Return the [X, Y] coordinate for the center point of the cell that contains the specified text.  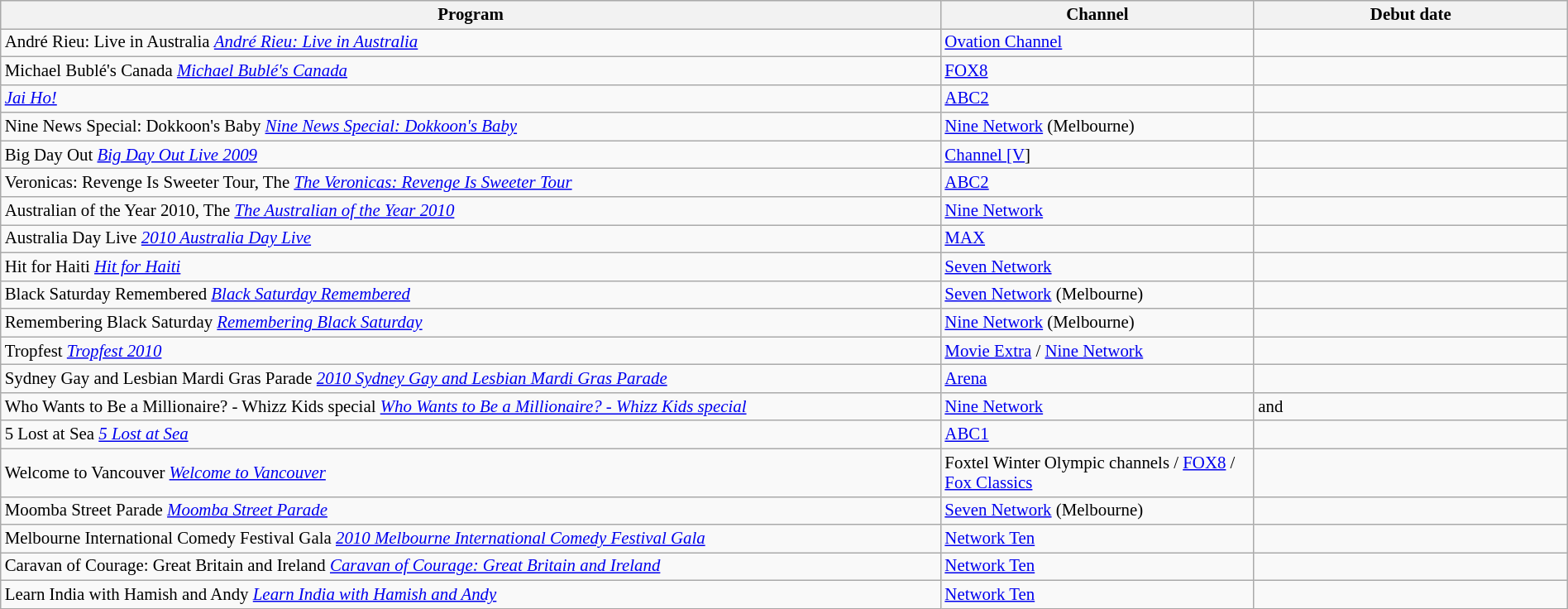
MAX [1097, 238]
Learn India with Hamish and Andy Learn India with Hamish and Andy [471, 595]
Big Day Out Big Day Out Live 2009 [471, 155]
Ovation Channel [1097, 42]
Channel [V] [1097, 155]
Australian of the Year 2010, The The Australian of the Year 2010 [471, 211]
Nine News Special: Dokkoon's Baby Nine News Special: Dokkoon's Baby [471, 127]
FOX8 [1097, 70]
Tropfest Tropfest 2010 [471, 351]
Sydney Gay and Lesbian Mardi Gras Parade 2010 Sydney Gay and Lesbian Mardi Gras Parade [471, 379]
and [1411, 406]
Welcome to Vancouver Welcome to Vancouver [471, 472]
Channel [1097, 15]
Caravan of Courage: Great Britain and Ireland Caravan of Courage: Great Britain and Ireland [471, 567]
André Rieu: Live in Australia André Rieu: Live in Australia [471, 42]
Melbourne International Comedy Festival Gala 2010 Melbourne International Comedy Festival Gala [471, 539]
ABC1 [1097, 434]
Australia Day Live 2010 Australia Day Live [471, 238]
5 Lost at Sea 5 Lost at Sea [471, 434]
Black Saturday Remembered Black Saturday Remembered [471, 295]
Movie Extra / Nine Network [1097, 351]
Remembering Black Saturday Remembering Black Saturday [471, 323]
Foxtel Winter Olympic channels / FOX8 / Fox Classics [1097, 472]
Seven Network [1097, 266]
Arena [1097, 379]
Veronicas: Revenge Is Sweeter Tour, The The Veronicas: Revenge Is Sweeter Tour [471, 183]
Michael Bublé's Canada Michael Bublé's Canada [471, 70]
Who Wants to Be a Millionaire? - Whizz Kids special Who Wants to Be a Millionaire? - Whizz Kids special [471, 406]
Hit for Haiti Hit for Haiti [471, 266]
Jai Ho! [471, 98]
Program [471, 15]
Moomba Street Parade Moomba Street Parade [471, 511]
Debut date [1411, 15]
